Output the [X, Y] coordinate of the center of the cell containing the given text.  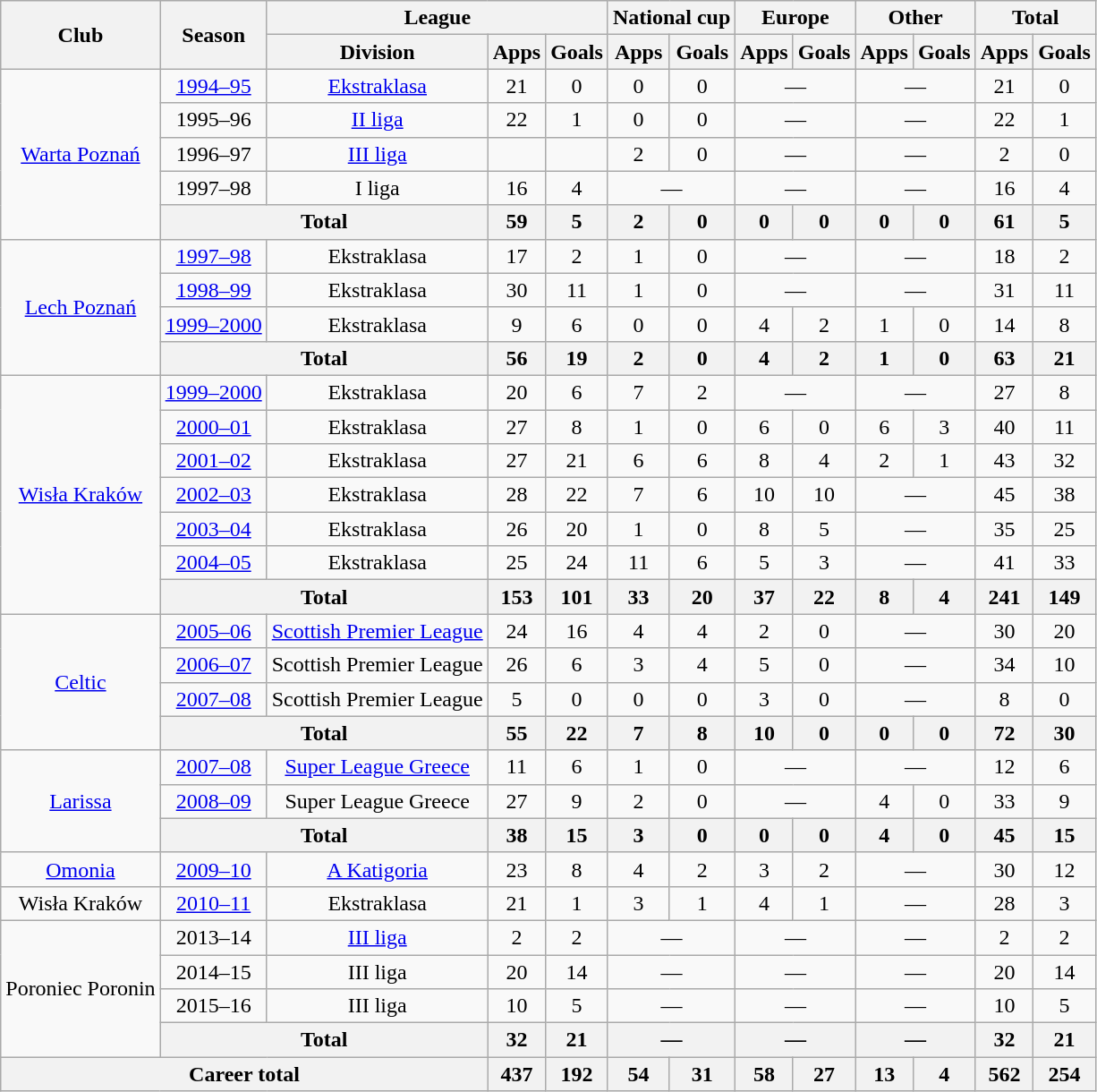
153 [516, 597]
I liga [378, 188]
Celtic [81, 682]
Season [213, 35]
43 [1004, 461]
Omonia [81, 869]
56 [516, 358]
562 [1004, 1074]
2002–03 [213, 495]
Warta Poznań [81, 154]
2000–01 [213, 427]
1998–99 [213, 290]
61 [1004, 222]
2006–07 [213, 665]
41 [1004, 563]
35 [1004, 529]
2003–04 [213, 529]
63 [1004, 358]
18 [1004, 256]
Larissa [81, 801]
2001–02 [213, 461]
2013–14 [213, 937]
2014–15 [213, 971]
19 [577, 358]
58 [764, 1074]
2015–16 [213, 1006]
1994–95 [213, 86]
Division [378, 52]
54 [638, 1074]
254 [1065, 1074]
34 [1004, 665]
55 [516, 733]
Other [915, 18]
II liga [378, 120]
Poroniec Poronin [81, 988]
A Katigoria [378, 869]
192 [577, 1074]
17 [516, 256]
Club [81, 35]
1995–96 [213, 120]
Lech Poznań [81, 307]
437 [516, 1074]
40 [1004, 427]
2008–09 [213, 801]
149 [1065, 597]
2005–06 [213, 631]
241 [1004, 597]
Career total [244, 1074]
National cup [671, 18]
72 [1004, 733]
13 [884, 1074]
1996–97 [213, 154]
Europe [795, 18]
2010–11 [213, 903]
2009–10 [213, 869]
23 [516, 869]
59 [516, 222]
League [437, 18]
37 [764, 597]
2004–05 [213, 563]
101 [577, 597]
